Output the [x, y] coordinate of the center of the cell containing the given text.  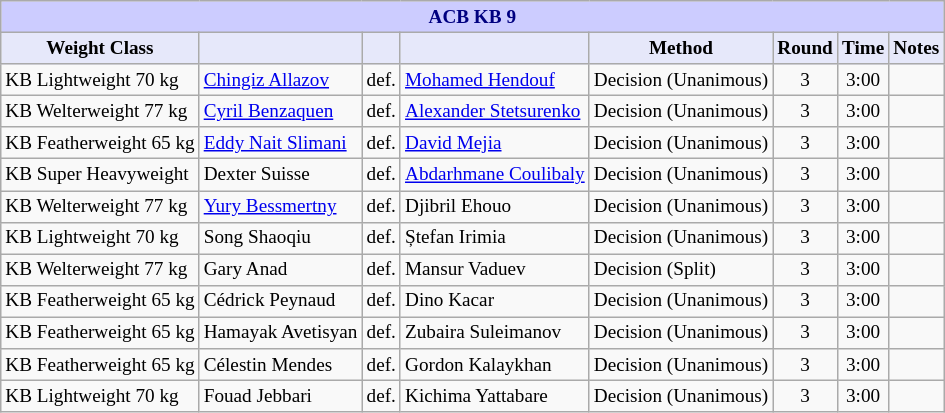
Method [680, 48]
Gary Anad [280, 270]
Round [806, 48]
Notes [916, 48]
Fouad Jebbari [280, 396]
Song Shaoqiu [280, 238]
Ștefan Irimia [494, 238]
Célestin Mendes [280, 365]
Cyril Benzaquen [280, 111]
Yury Bessmertny [280, 206]
Time [862, 48]
Zubaira Suleimanov [494, 333]
ACB KB 9 [472, 17]
Abdarhmane Coulibaly [494, 175]
Dexter Suisse [280, 175]
Decision (Split) [680, 270]
Kichima Yattabare [494, 396]
Alexander Stetsurenko [494, 111]
Dino Kacar [494, 301]
David Mejia [494, 143]
Cédrick Peynaud [280, 301]
Weight Class [100, 48]
Mansur Vaduev [494, 270]
Chingiz Allazov [280, 80]
Eddy Nait Slimani [280, 143]
KB Super Heavyweight [100, 175]
Hamayak Avetisyan [280, 333]
Mohamed Hendouf [494, 80]
Djibril Ehouo [494, 206]
Gordon Kalaykhan [494, 365]
